Locate the cell with the specified text and output its [X, Y] center coordinate. 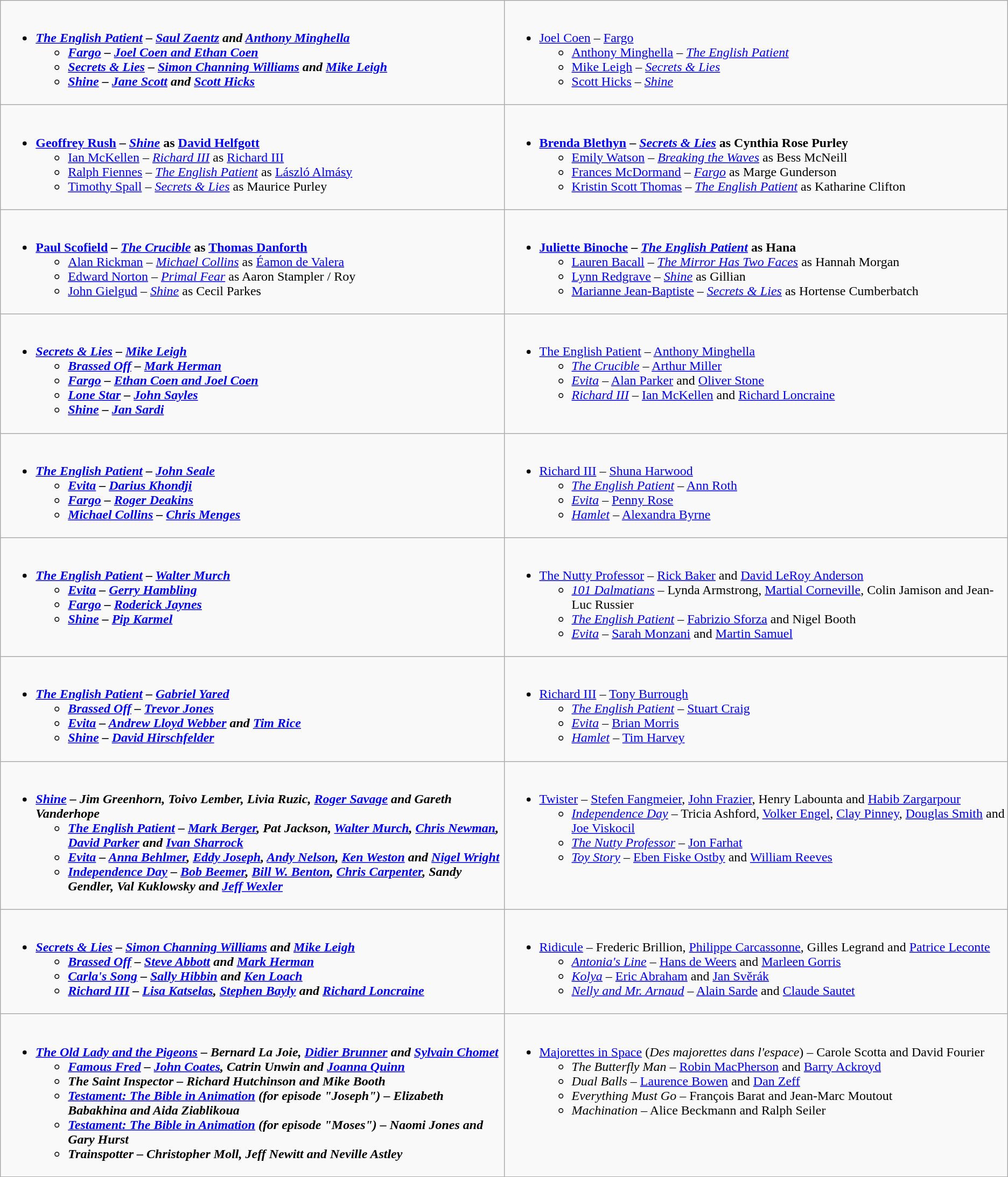
Secrets & Lies – Mike LeighBrassed Off – Mark HermanFargo – Ethan Coen and Joel CoenLone Star – John SaylesShine – Jan Sardi [252, 374]
The English Patient – Gabriel YaredBrassed Off – Trevor JonesEvita – Andrew Lloyd Webber and Tim RiceShine – David Hirschfelder [252, 709]
Richard III – Shuna HarwoodThe English Patient – Ann RothEvita – Penny RoseHamlet – Alexandra Byrne [756, 485]
The English Patient – John SealeEvita – Darius KhondjiFargo – Roger DeakinsMichael Collins – Chris Menges [252, 485]
Joel Coen – FargoAnthony Minghella – The English PatientMike Leigh – Secrets & LiesScott Hicks – Shine [756, 53]
The English Patient – Walter MurchEvita – Gerry HamblingFargo – Roderick JaynesShine – Pip Karmel [252, 597]
Richard III – Tony BurroughThe English Patient – Stuart CraigEvita – Brian MorrisHamlet – Tim Harvey [756, 709]
